Determine the [X, Y] coordinate at the center of the cell enclosing the given text.  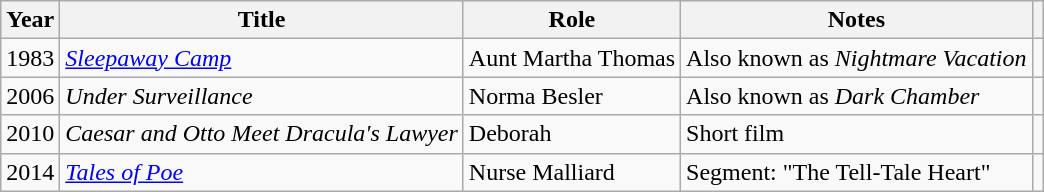
Sleepaway Camp [262, 58]
Role [572, 20]
2010 [30, 134]
Notes [856, 20]
Tales of Poe [262, 172]
1983 [30, 58]
Aunt Martha Thomas [572, 58]
2014 [30, 172]
Deborah [572, 134]
Under Surveillance [262, 96]
2006 [30, 96]
Nurse Malliard [572, 172]
Also known as Dark Chamber [856, 96]
Also known as Nightmare Vacation [856, 58]
Caesar and Otto Meet Dracula's Lawyer [262, 134]
Year [30, 20]
Title [262, 20]
Segment: "The Tell-Tale Heart" [856, 172]
Norma Besler [572, 96]
Short film [856, 134]
